Identify which cell holds the provided text, then report its (x, y) central coordinate. 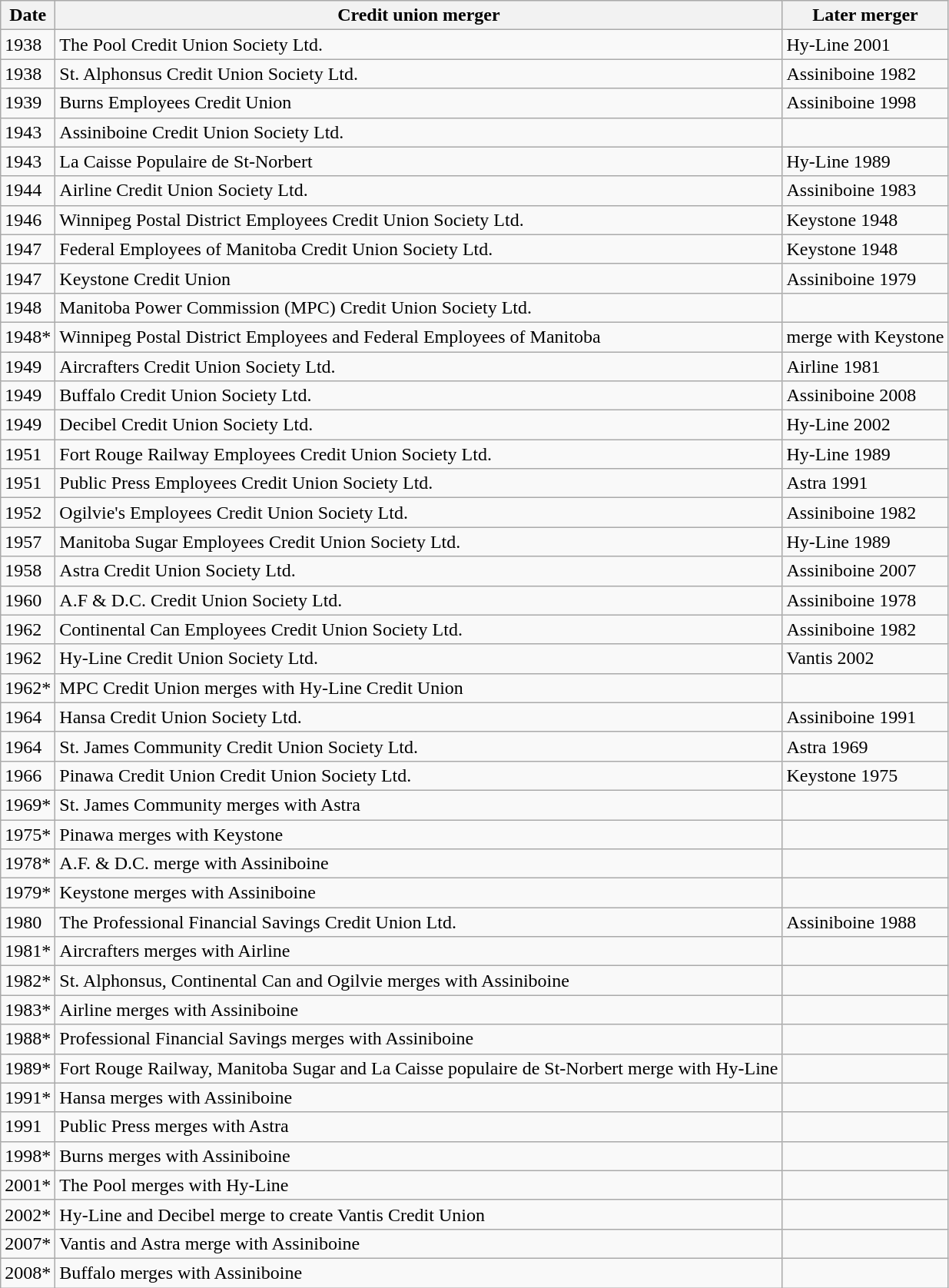
1983* (28, 1010)
Hy-Line and Decibel merge to create Vantis Credit Union (419, 1214)
St. James Community Credit Union Society Ltd. (419, 746)
Hy-Line 2002 (865, 425)
Hansa Credit Union Society Ltd. (419, 717)
Ogilvie's Employees Credit Union Society Ltd. (419, 513)
Manitoba Sugar Employees Credit Union Society Ltd. (419, 542)
Astra 1991 (865, 483)
Manitoba Power Commission (MPC) Credit Union Society Ltd. (419, 307)
Airline merges with Assiniboine (419, 1010)
Later merger (865, 15)
St. Alphonsus, Continental Can and Ogilvie merges with Assiniboine (419, 981)
Keystone 1975 (865, 775)
Burns Employees Credit Union (419, 103)
Burns merges with Assiniboine (419, 1156)
St. James Community merges with Astra (419, 805)
merge with Keystone (865, 337)
1988* (28, 1039)
Assiniboine 1988 (865, 922)
1948* (28, 337)
Continental Can Employees Credit Union Society Ltd. (419, 629)
Buffalo Credit Union Society Ltd. (419, 396)
1952 (28, 513)
1960 (28, 600)
Assiniboine 1998 (865, 103)
Assiniboine 1983 (865, 191)
A.F. & D.C. merge with Assiniboine (419, 864)
Aircrafters merges with Airline (419, 951)
1966 (28, 775)
Hy-Line 2001 (865, 45)
Public Press merges with Astra (419, 1127)
The Professional Financial Savings Credit Union Ltd. (419, 922)
1991 (28, 1127)
1981* (28, 951)
Fort Rouge Railway, Manitoba Sugar and La Caisse populaire de St-Norbert merge with Hy-Line (419, 1068)
Assiniboine 2008 (865, 396)
Pinawa Credit Union Credit Union Society Ltd. (419, 775)
Hansa merges with Assiniboine (419, 1097)
Credit union merger (419, 15)
1944 (28, 191)
1980 (28, 922)
1939 (28, 103)
Pinawa merges with Keystone (419, 834)
Assiniboine Credit Union Society Ltd. (419, 132)
Astra 1969 (865, 746)
La Caisse Populaire de St-Norbert (419, 161)
Airline 1981 (865, 367)
Astra Credit Union Society Ltd. (419, 571)
Vantis and Astra merge with Assiniboine (419, 1243)
Assiniboine 1978 (865, 600)
1946 (28, 220)
1969* (28, 805)
Vantis 2002 (865, 659)
The Pool merges with Hy-Line (419, 1185)
1978* (28, 864)
Date (28, 15)
1962* (28, 688)
St. Alphonsus Credit Union Society Ltd. (419, 74)
2007* (28, 1243)
Professional Financial Savings merges with Assiniboine (419, 1039)
2008* (28, 1273)
MPC Credit Union merges with Hy-Line Credit Union (419, 688)
1958 (28, 571)
2002* (28, 1214)
1948 (28, 307)
1998* (28, 1156)
Keystone merges with Assiniboine (419, 893)
A.F & D.C. Credit Union Society Ltd. (419, 600)
Decibel Credit Union Society Ltd. (419, 425)
Aircrafters Credit Union Society Ltd. (419, 367)
1982* (28, 981)
Hy-Line Credit Union Society Ltd. (419, 659)
Assiniboine 1991 (865, 717)
2001* (28, 1185)
Assiniboine 2007 (865, 571)
1991* (28, 1097)
Assiniboine 1979 (865, 278)
Buffalo merges with Assiniboine (419, 1273)
Airline Credit Union Society Ltd. (419, 191)
1979* (28, 893)
The Pool Credit Union Society Ltd. (419, 45)
1975* (28, 834)
1989* (28, 1068)
Fort Rouge Railway Employees Credit Union Society Ltd. (419, 454)
Public Press Employees Credit Union Society Ltd. (419, 483)
Winnipeg Postal District Employees and Federal Employees of Manitoba (419, 337)
Winnipeg Postal District Employees Credit Union Society Ltd. (419, 220)
Keystone Credit Union (419, 278)
1957 (28, 542)
Federal Employees of Manitoba Credit Union Society Ltd. (419, 249)
